Provide the (X, Y) coordinate of the cell's center where the given text is located.  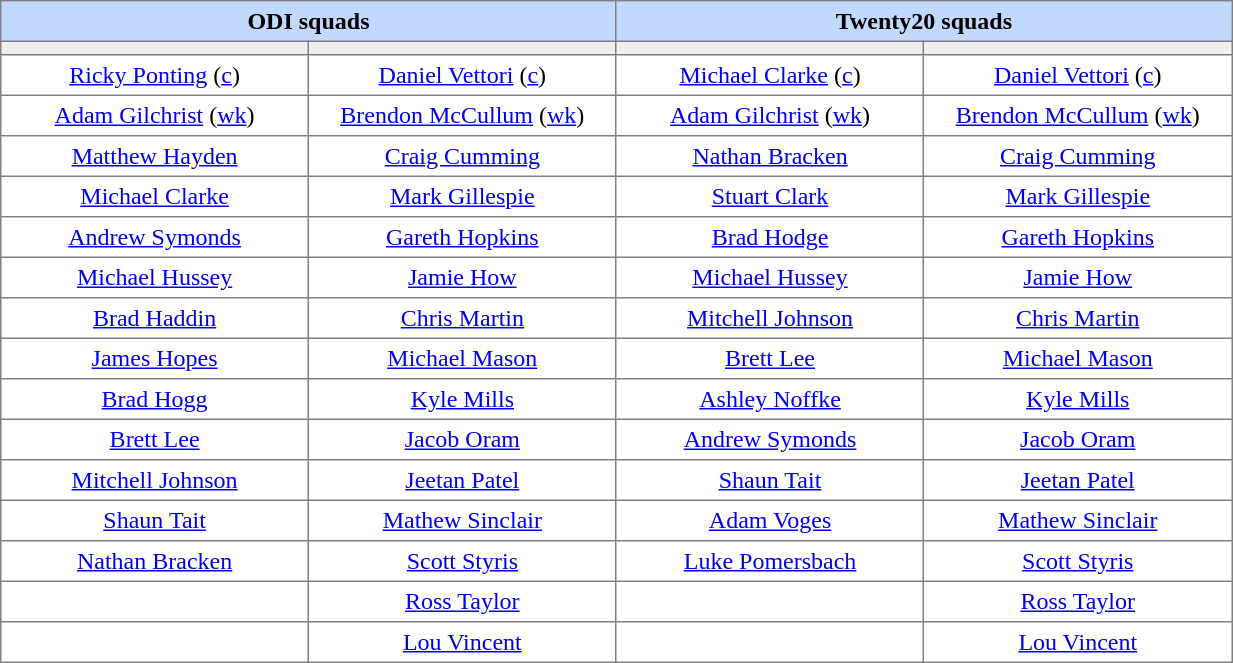
Twenty20 squads (924, 21)
Michael Clarke (c) (770, 75)
Brad Haddin (155, 318)
Brad Hodge (770, 237)
Stuart Clark (770, 196)
Brad Hogg (155, 399)
Matthew Hayden (155, 156)
Adam Voges (770, 520)
ODI squads (308, 21)
Luke Pomersbach (770, 561)
Ashley Noffke (770, 399)
Michael Clarke (155, 196)
James Hopes (155, 358)
Ricky Ponting (c) (155, 75)
